Locate the cell with the specified text and output its [x, y] center coordinate. 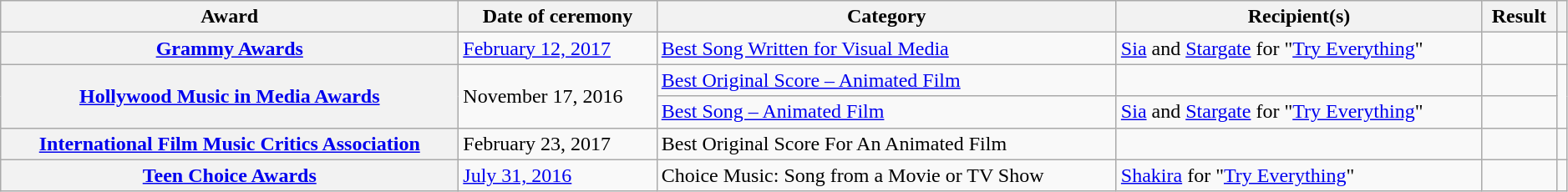
November 17, 2016 [558, 96]
Category [886, 17]
February 23, 2017 [558, 144]
Grammy Awards [230, 48]
Recipient(s) [1298, 17]
Best Original Score For An Animated Film [886, 144]
Choice Music: Song from a Movie or TV Show [886, 175]
Best Song – Animated Film [886, 112]
Result [1520, 17]
Best Song Written for Visual Media [886, 48]
Award [230, 17]
February 12, 2017 [558, 48]
Best Original Score – Animated Film [886, 80]
Teen Choice Awards [230, 175]
Hollywood Music in Media Awards [230, 96]
International Film Music Critics Association [230, 144]
July 31, 2016 [558, 175]
Shakira for "Try Everything" [1298, 175]
Date of ceremony [558, 17]
